Extract the (x, y) coordinate from the center of the cell holding the provided text.  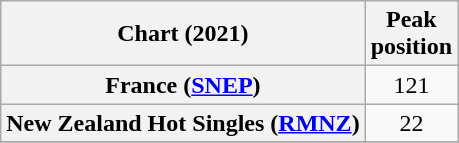
121 (411, 85)
22 (411, 123)
Peakposition (411, 34)
Chart (2021) (183, 34)
New Zealand Hot Singles (RMNZ) (183, 123)
France (SNEP) (183, 85)
